Output the [X, Y] coordinate of the center of the cell containing the given text.  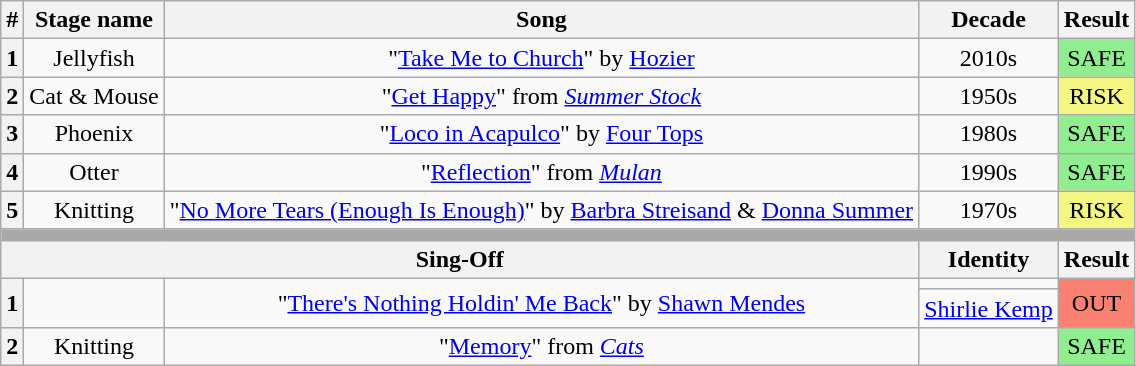
"Loco in Acapulco" by Four Tops [541, 134]
Sing-Off [460, 259]
# [12, 20]
Stage name [94, 20]
Phoenix [94, 134]
Shirlie Kemp [989, 308]
Jellyfish [94, 58]
OUT [1096, 302]
"Take Me to Church" by Hozier [541, 58]
"Memory" from Cats [541, 346]
Decade [989, 20]
"There's Nothing Holdin' Me Back" by Shawn Mendes [541, 302]
4 [12, 172]
5 [12, 210]
"Reflection" from Mulan [541, 172]
Otter [94, 172]
1950s [989, 96]
Identity [989, 259]
Cat & Mouse [94, 96]
Song [541, 20]
"Get Happy" from Summer Stock [541, 96]
1970s [989, 210]
2010s [989, 58]
3 [12, 134]
1980s [989, 134]
1990s [989, 172]
"No More Tears (Enough Is Enough)" by Barbra Streisand & Donna Summer [541, 210]
